Locate the cell with the specified text and output its (x, y) center coordinate. 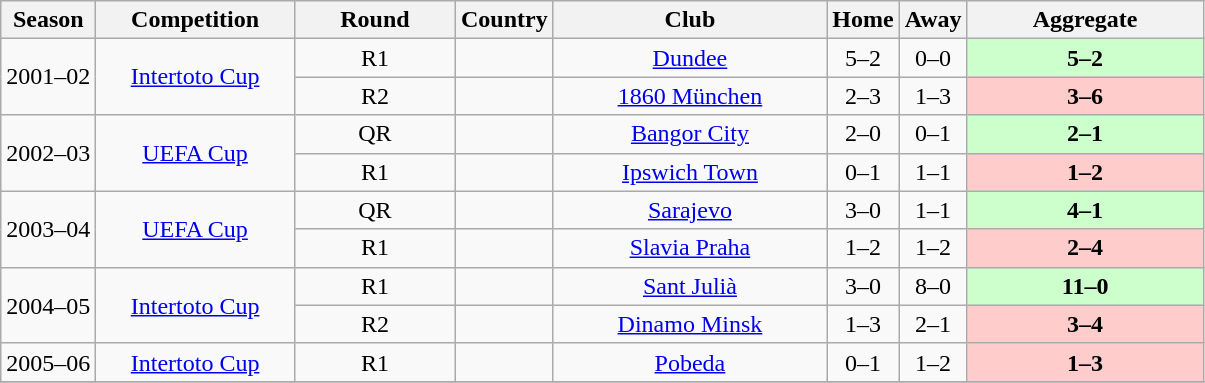
2–0 (863, 134)
2004–05 (48, 305)
2–4 (1085, 248)
0–0 (933, 58)
Dundee (690, 58)
2–3 (863, 96)
Pobeda (690, 362)
Sant Julià (690, 286)
11–0 (1085, 286)
Round (374, 20)
Slavia Praha (690, 248)
8–0 (933, 286)
2002–03 (48, 153)
Dinamo Minsk (690, 324)
Country (504, 20)
2005–06 (48, 362)
Away (933, 20)
4–1 (1085, 210)
3–4 (1085, 324)
Sarajevo (690, 210)
Club (690, 20)
Season (48, 20)
3–6 (1085, 96)
Ipswich Town (690, 172)
Competition (196, 20)
2001–02 (48, 77)
Bangor City (690, 134)
Home (863, 20)
Aggregate (1085, 20)
1860 München (690, 96)
2003–04 (48, 229)
